Detect which cell encompasses the target text, then output its (X, Y) center coordinate. 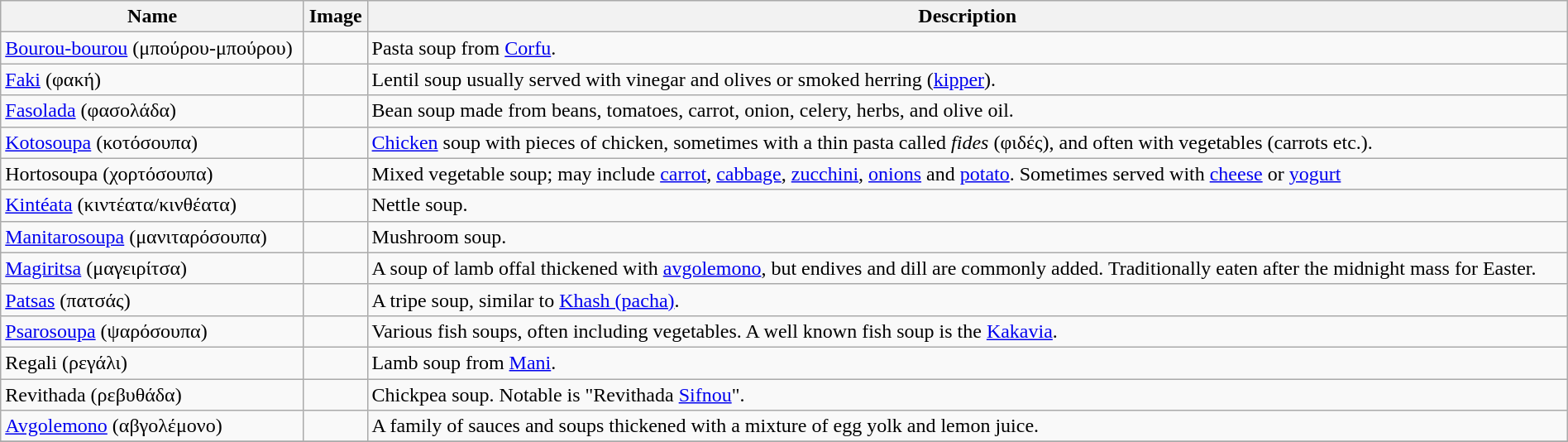
Nettle soup. (968, 205)
Bourou-bourou (μπούρου-μπούρου) (152, 48)
Psarosoupa (ψαρόσουπα) (152, 331)
Description (968, 17)
Fasolada (φασολάδα) (152, 111)
Various fish soups, often including vegetables. A well known fish soup is the Kakavia. (968, 331)
Kintéata (κιντέατα/κινθέατα) (152, 205)
A family of sauces and soups thickened with a mixture of egg yolk and lemon juice. (968, 426)
Avgolemono (αβγολέμονο) (152, 426)
Pasta soup from Corfu. (968, 48)
Manitarosoupa (μανιταρόσουπα) (152, 237)
Chicken soup with pieces of chicken, sometimes with a thin pasta called fides (φιδές), and often with vegetables (carrots etc.). (968, 142)
A tripe soup, similar to Khash (pacha). (968, 300)
Bean soup made from beans, tomatoes, carrot, onion, celery, herbs, and olive oil. (968, 111)
Mushroom soup. (968, 237)
Revithada (ρεβυθάδα) (152, 395)
Regali (ρεγάλι) (152, 363)
Lentil soup usually served with vinegar and olives or smoked herring (kipper). (968, 79)
Image (336, 17)
Magiritsa (μαγειρίτσα) (152, 268)
Chickpea soup. Notable is "Revithada Sifnou". (968, 395)
Patsas (πατσάς) (152, 300)
Hortosoupa (χορτόσουπα) (152, 174)
Faki (φακή) (152, 79)
Lamb soup from Mani. (968, 363)
Mixed vegetable soup; may include carrot, cabbage, zucchini, onions and potato. Sometimes served with cheese or yogurt (968, 174)
Kotosoupa (κοτόσουπα) (152, 142)
A soup of lamb offal thickened with avgolemono, but endives and dill are commonly added. Traditionally eaten after the midnight mass for Easter. (968, 268)
Name (152, 17)
